Identify which cell holds the provided text, then report its [X, Y] central coordinate. 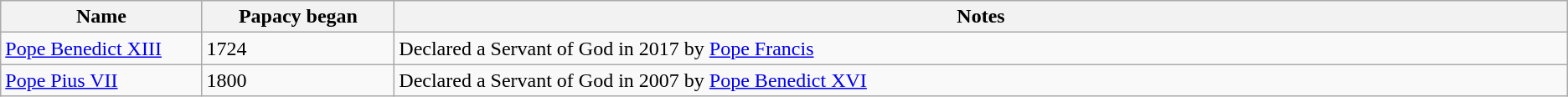
1800 [298, 80]
Declared a Servant of God in 2017 by Pope Francis [981, 48]
Pope Pius VII [101, 80]
Name [101, 17]
Declared a Servant of God in 2007 by Pope Benedict XVI [981, 80]
Papacy began [298, 17]
1724 [298, 48]
Notes [981, 17]
Pope Benedict XIII [101, 48]
